Capture the cell that displays the provided text and extract its [x, y] central coordinate. 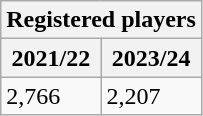
2021/22 [51, 58]
2023/24 [151, 58]
2,207 [151, 96]
Registered players [102, 20]
2,766 [51, 96]
